Capture the cell that displays the provided text and extract its [X, Y] central coordinate. 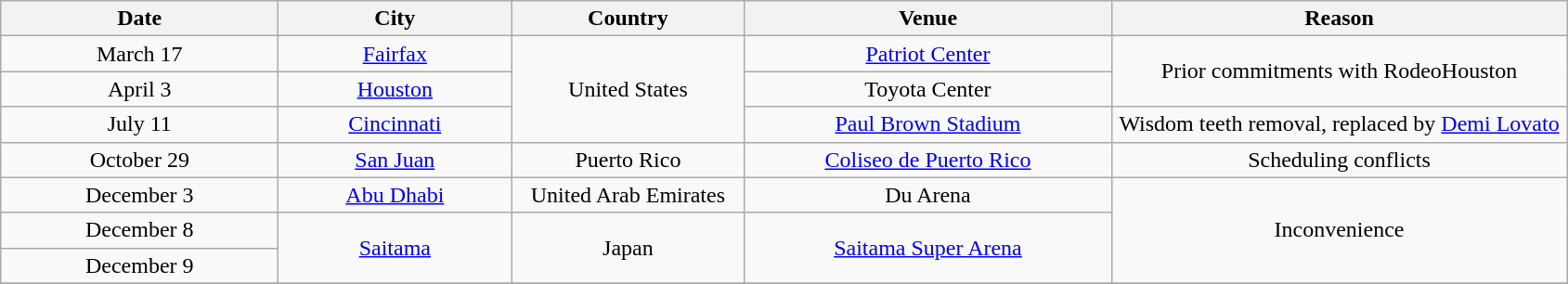
December 3 [139, 195]
December 8 [139, 230]
Saitama [395, 248]
Inconvenience [1339, 230]
March 17 [139, 54]
Venue [928, 19]
December 9 [139, 265]
Puerto Rico [628, 160]
Cincinnati [395, 124]
Reason [1339, 19]
United States [628, 89]
Wisdom teeth removal, replaced by Demi Lovato [1339, 124]
Japan [628, 248]
Saitama Super Arena [928, 248]
Coliseo de Puerto Rico [928, 160]
July 11 [139, 124]
San Juan [395, 160]
Paul Brown Stadium [928, 124]
Toyota Center [928, 89]
Houston [395, 89]
Du Arena [928, 195]
City [395, 19]
Date [139, 19]
October 29 [139, 160]
April 3 [139, 89]
Abu Dhabi [395, 195]
Patriot Center [928, 54]
Prior commitments with RodeoHouston [1339, 71]
United Arab Emirates [628, 195]
Country [628, 19]
Fairfax [395, 54]
Scheduling conflicts [1339, 160]
